Capture the cell that displays the provided text and extract its (x, y) central coordinate. 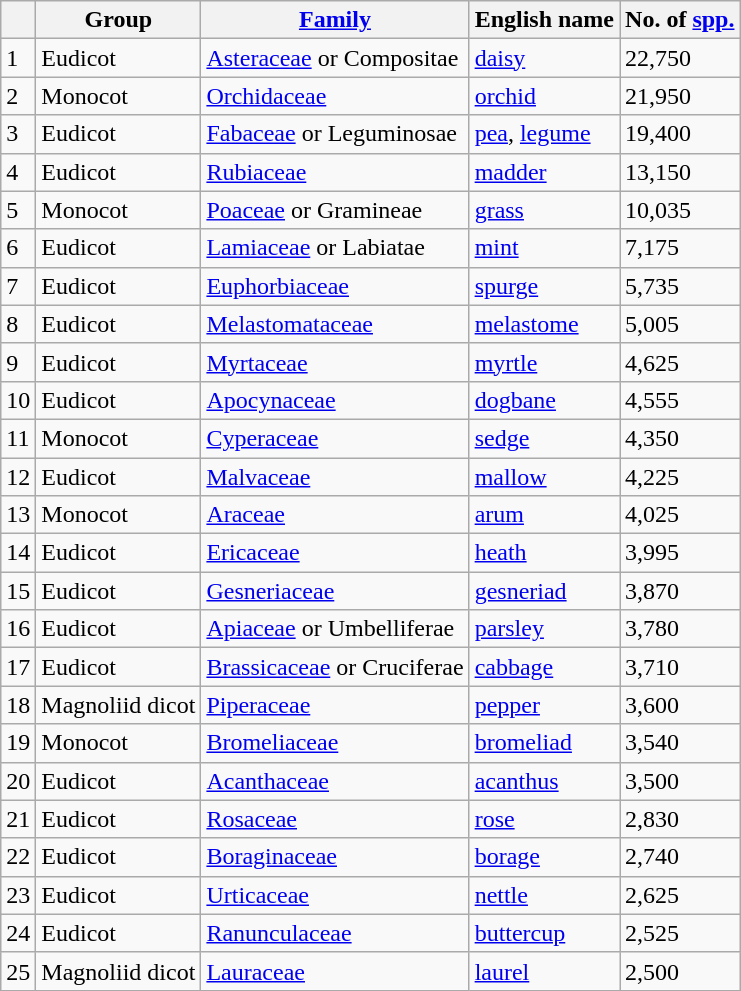
Rubiaceae (335, 172)
heath (544, 553)
Urticaceae (335, 895)
Euphorbiaceae (335, 286)
3,500 (680, 781)
Poaceae or Gramineae (335, 210)
15 (18, 591)
Boraginaceae (335, 857)
8 (18, 324)
Asteraceae or Compositae (335, 58)
10 (18, 400)
21,950 (680, 96)
3,540 (680, 743)
borage (544, 857)
2 (18, 96)
5,005 (680, 324)
gesneriad (544, 591)
spurge (544, 286)
2,525 (680, 933)
laurel (544, 971)
3,780 (680, 629)
22 (18, 857)
mint (544, 248)
17 (18, 667)
arum (544, 515)
melastome (544, 324)
Lamiaceae or Labiatae (335, 248)
Orchidaceae (335, 96)
23 (18, 895)
rose (544, 819)
19,400 (680, 134)
Fabaceae or Leguminosae (335, 134)
Cyperaceae (335, 438)
3,600 (680, 705)
cabbage (544, 667)
21 (18, 819)
12 (18, 477)
22,750 (680, 58)
myrtle (544, 362)
3,710 (680, 667)
parsley (544, 629)
7,175 (680, 248)
grass (544, 210)
5,735 (680, 286)
Family (335, 20)
16 (18, 629)
Brassicaceae or Cruciferae (335, 667)
2,740 (680, 857)
4 (18, 172)
4,555 (680, 400)
10,035 (680, 210)
Apiaceae or Umbelliferae (335, 629)
13,150 (680, 172)
Ranunculaceae (335, 933)
buttercup (544, 933)
2,500 (680, 971)
13 (18, 515)
5 (18, 210)
Rosaceae (335, 819)
19 (18, 743)
2,625 (680, 895)
English name (544, 20)
Bromeliaceae (335, 743)
Myrtaceae (335, 362)
3,995 (680, 553)
orchid (544, 96)
Piperaceae (335, 705)
bromeliad (544, 743)
1 (18, 58)
9 (18, 362)
11 (18, 438)
madder (544, 172)
pepper (544, 705)
Acanthaceae (335, 781)
25 (18, 971)
Melastomataceae (335, 324)
Apocynaceae (335, 400)
pea, legume (544, 134)
7 (18, 286)
4,225 (680, 477)
Gesneriaceae (335, 591)
3,870 (680, 591)
4,025 (680, 515)
Malvaceae (335, 477)
nettle (544, 895)
daisy (544, 58)
dogbane (544, 400)
Araceae (335, 515)
Ericaceae (335, 553)
No. of spp. (680, 20)
4,625 (680, 362)
18 (18, 705)
2,830 (680, 819)
mallow (544, 477)
6 (18, 248)
Group (118, 20)
sedge (544, 438)
14 (18, 553)
Lauraceae (335, 971)
24 (18, 933)
3 (18, 134)
acanthus (544, 781)
20 (18, 781)
4,350 (680, 438)
